Provide the [X, Y] coordinate of the cell's center where the given text is located.  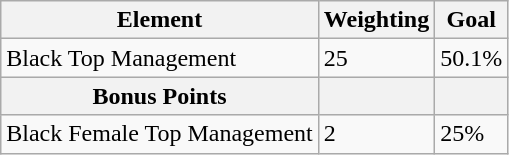
50.1% [472, 58]
25% [472, 134]
Black Top Management [160, 58]
Bonus Points [160, 96]
Black Female Top Management [160, 134]
Goal [472, 20]
25 [376, 58]
2 [376, 134]
Weighting [376, 20]
Element [160, 20]
